Return the [x, y] coordinate for the center point of the cell that contains the specified text.  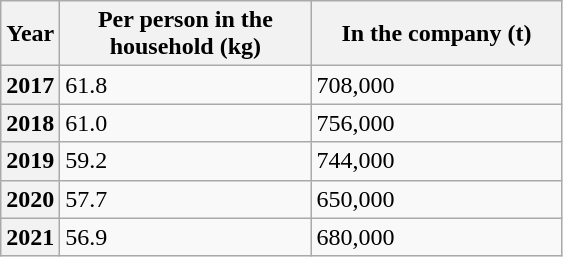
650,000 [436, 199]
2018 [30, 123]
Year [30, 34]
In the company (t) [436, 34]
756,000 [436, 123]
2020 [30, 199]
708,000 [436, 85]
56.9 [186, 237]
2021 [30, 237]
2019 [30, 161]
57.7 [186, 199]
680,000 [436, 237]
61.8 [186, 85]
61.0 [186, 123]
2017 [30, 85]
Per person in the household (kg) [186, 34]
744,000 [436, 161]
59.2 [186, 161]
